Return the (x, y) coordinate for the center point of the cell that contains the specified text.  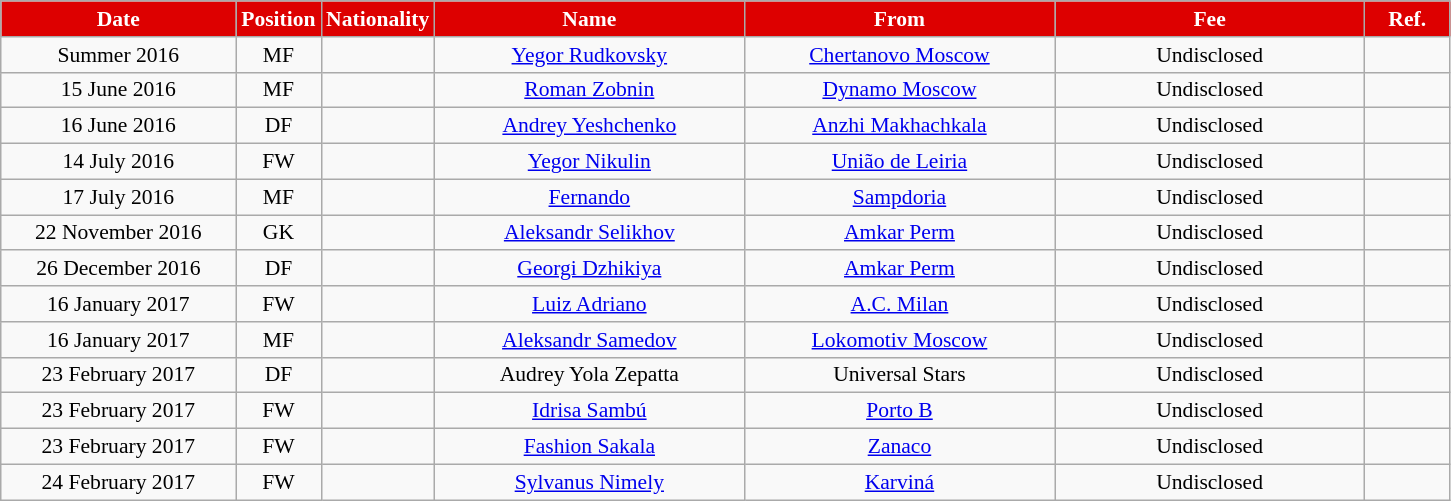
Anzhi Makhachkala (899, 126)
União de Leiria (899, 162)
Chertanovo Moscow (899, 55)
Aleksandr Selikhov (589, 233)
Dynamo Moscow (899, 90)
Aleksandr Samedov (589, 340)
22 November 2016 (118, 233)
Yegor Nikulin (589, 162)
14 July 2016 (118, 162)
Date (118, 19)
Andrey Yeshchenko (589, 126)
Yegor Rudkovsky (589, 55)
Universal Stars (899, 375)
Lokomotiv Moscow (899, 340)
Name (589, 19)
From (899, 19)
17 July 2016 (118, 197)
Fashion Sakala (589, 447)
Fee (1210, 19)
Idrisa Sambú (589, 411)
Fernando (589, 197)
Luiz Adriano (589, 304)
Audrey Yola Zepatta (589, 375)
Karviná (899, 482)
Nationality (378, 19)
A.C. Milan (899, 304)
Georgi Dzhikiya (589, 269)
Position (278, 19)
24 February 2017 (118, 482)
Sampdoria (899, 197)
Summer 2016 (118, 55)
26 December 2016 (118, 269)
Roman Zobnin (589, 90)
Ref. (1408, 19)
GK (278, 233)
Zanaco (899, 447)
16 June 2016 (118, 126)
Sylvanus Nimely (589, 482)
15 June 2016 (118, 90)
Porto B (899, 411)
